Return the [X, Y] coordinate for the center point of the cell that contains the specified text.  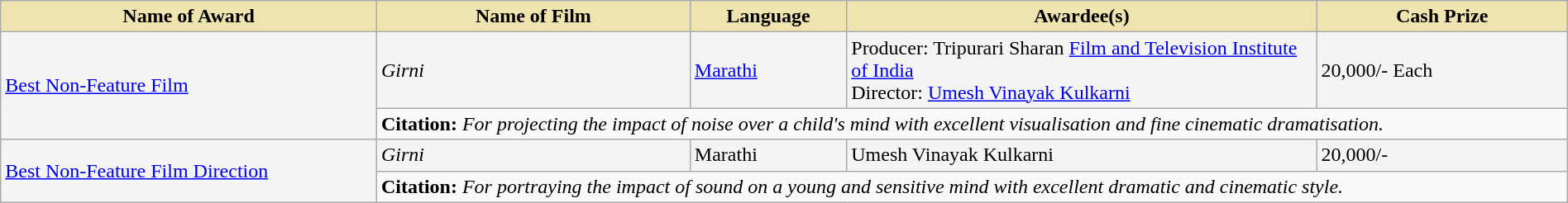
Umesh Vinayak Kulkarni [1082, 155]
Cash Prize [1442, 17]
Citation: For projecting the impact of noise over a child's mind with excellent visualisation and fine cinematic dramatisation. [972, 124]
Name of Award [189, 17]
Name of Film [533, 17]
Citation: For portraying the impact of sound on a young and sensitive mind with excellent dramatic and cinematic style. [972, 186]
Best Non-Feature Film Direction [189, 171]
Language [767, 17]
20,000/- Each [1442, 70]
Producer: Tripurari Sharan Film and Television Institute of IndiaDirector: Umesh Vinayak Kulkarni [1082, 70]
20,000/- [1442, 155]
Best Non-Feature Film [189, 86]
Awardee(s) [1082, 17]
